Search for the cell housing the specified text and yield its (x, y) center coordinate. 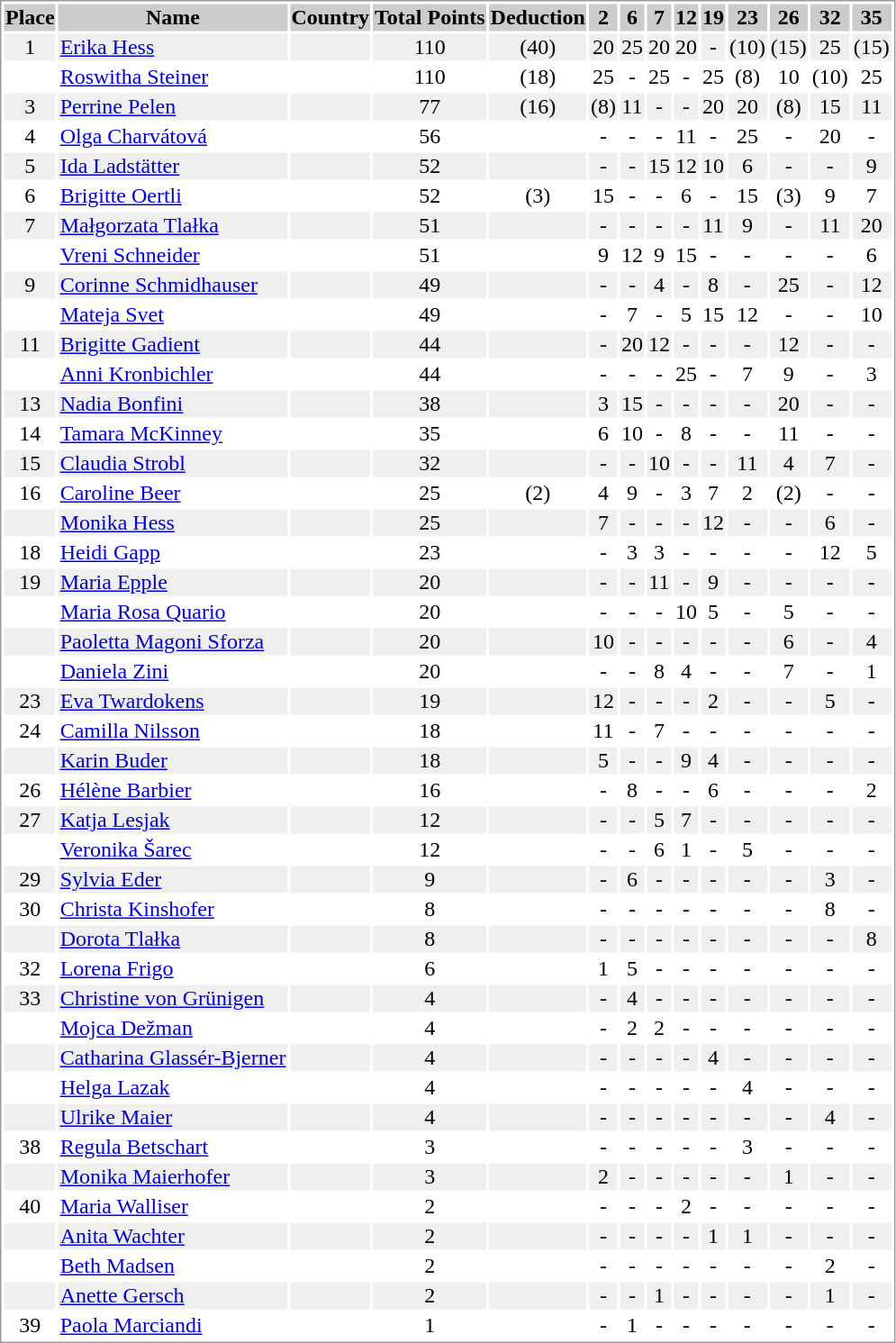
Lorena Frigo (173, 968)
Maria Walliser (173, 1206)
Paoletta Magoni Sforza (173, 642)
Perrine Pelen (173, 107)
(40) (538, 48)
Helga Lazak (173, 1087)
Olga Charvátová (173, 136)
Roswitha Steiner (173, 77)
Anita Wachter (173, 1237)
Regula Betschart (173, 1147)
40 (30, 1206)
Mateja Svet (173, 314)
Place (30, 17)
Nadia Bonfini (173, 404)
Heidi Gapp (173, 552)
(18) (538, 77)
Hélène Barbier (173, 790)
Paola Marciandi (173, 1325)
Anni Kronbichler (173, 374)
Ida Ladstätter (173, 167)
Erika Hess (173, 48)
Catharina Glassér-Bjerner (173, 1058)
Ulrike Maier (173, 1118)
Monika Hess (173, 523)
Mojca Dežman (173, 1028)
Tamara McKinney (173, 433)
Vreni Schneider (173, 255)
Caroline Beer (173, 493)
30 (30, 909)
14 (30, 433)
Brigitte Oertli (173, 195)
Dorota Tlałka (173, 939)
Daniela Zini (173, 671)
Eva Twardokens (173, 702)
Deduction (538, 17)
Country (330, 17)
Christine von Grünigen (173, 999)
(16) (538, 107)
27 (30, 821)
56 (430, 136)
Katja Lesjak (173, 821)
Sylvia Eder (173, 880)
Christa Kinshofer (173, 909)
Maria Rosa Quario (173, 612)
Karin Buder (173, 761)
Name (173, 17)
Total Points (430, 17)
29 (30, 880)
13 (30, 404)
Maria Epple (173, 583)
Veronika Šarec (173, 849)
24 (30, 730)
Beth Madsen (173, 1266)
Anette Gersch (173, 1296)
Camilla Nilsson (173, 730)
Monika Maierhofer (173, 1177)
33 (30, 999)
39 (30, 1325)
Claudia Strobl (173, 464)
77 (430, 107)
Corinne Schmidhauser (173, 286)
Brigitte Gadient (173, 345)
Małgorzata Tlałka (173, 226)
